Capture the cell that displays the provided text and extract its (X, Y) central coordinate. 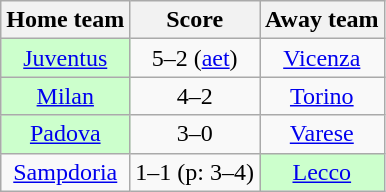
Vicenza (322, 58)
Varese (322, 134)
Milan (66, 96)
Padova (66, 134)
Away team (322, 20)
4–2 (195, 96)
Sampdoria (66, 172)
Lecco (322, 172)
5–2 (aet) (195, 58)
Juventus (66, 58)
Torino (322, 96)
3–0 (195, 134)
Score (195, 20)
1–1 (p: 3–4) (195, 172)
Home team (66, 20)
